From the cell containing the given text, extract its center point as [x, y] coordinate. 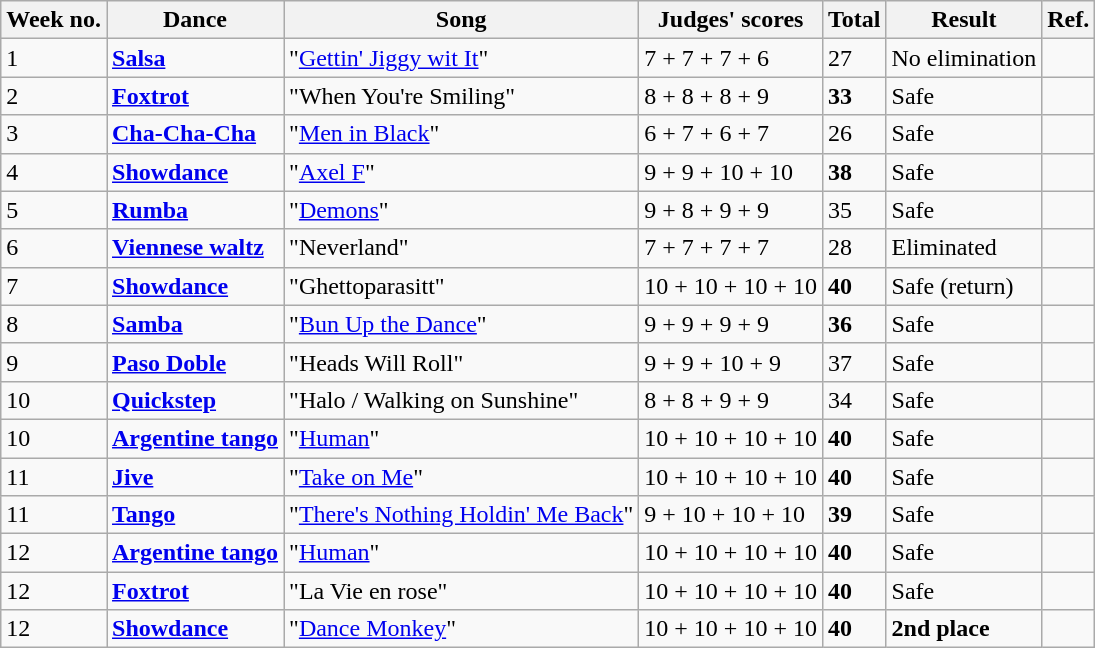
36 [854, 324]
8 + 8 + 9 + 9 [731, 400]
"Ghettoparasitt" [462, 286]
2nd place [964, 629]
"Halo / Walking on Sunshine" [462, 400]
Salsa [194, 58]
Viennese waltz [194, 248]
34 [854, 400]
"Demons" [462, 210]
37 [854, 362]
7 + 7 + 7 + 7 [731, 248]
"There's Nothing Holdin' Me Back" [462, 515]
28 [854, 248]
"Gettin' Jiggy wit It" [462, 58]
"Heads Will Roll" [462, 362]
Tango [194, 515]
"When You're Smiling" [462, 96]
Safe (return) [964, 286]
1 [54, 58]
9 [54, 362]
No elimination [964, 58]
Song [462, 20]
"Dance Monkey" [462, 629]
Paso Doble [194, 362]
9 + 8 + 9 + 9 [731, 210]
"Men in Black" [462, 134]
"Bun Up the Dance" [462, 324]
"Neverland" [462, 248]
27 [854, 58]
Quickstep [194, 400]
"La Vie en rose" [462, 591]
6 [54, 248]
4 [54, 172]
8 + 8 + 8 + 9 [731, 96]
8 [54, 324]
39 [854, 515]
"Axel F" [462, 172]
5 [54, 210]
Judges' scores [731, 20]
9 + 9 + 9 + 9 [731, 324]
Eliminated [964, 248]
7 + 7 + 7 + 6 [731, 58]
Dance [194, 20]
33 [854, 96]
Result [964, 20]
7 [54, 286]
9 + 9 + 10 + 9 [731, 362]
2 [54, 96]
Cha-Cha-Cha [194, 134]
Rumba [194, 210]
9 + 10 + 10 + 10 [731, 515]
"Take on Me" [462, 477]
Total [854, 20]
6 + 7 + 6 + 7 [731, 134]
35 [854, 210]
38 [854, 172]
Ref. [1068, 20]
3 [54, 134]
Jive [194, 477]
Samba [194, 324]
Week no. [54, 20]
9 + 9 + 10 + 10 [731, 172]
26 [854, 134]
